Capture the cell that displays the provided text and extract its [X, Y] central coordinate. 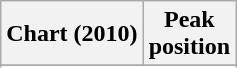
Peakposition [189, 34]
Chart (2010) [72, 34]
